Capture the cell that displays the provided text and extract its (x, y) central coordinate. 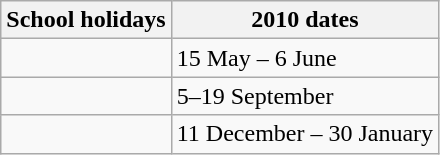
11 December – 30 January (304, 134)
School holidays (86, 20)
2010 dates (304, 20)
15 May – 6 June (304, 58)
5–19 September (304, 96)
